Search for the cell housing the specified text and yield its [X, Y] center coordinate. 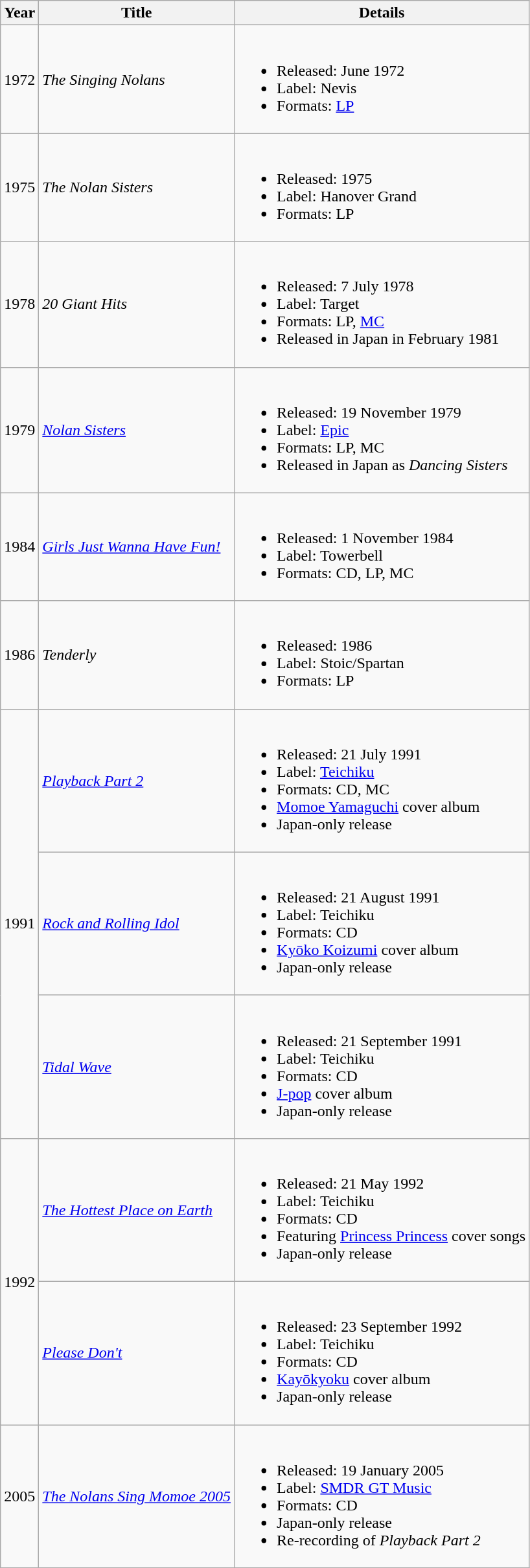
Released: 1975Label: Hanover GrandFormats: LP [382, 188]
The Nolans Sing Momoe 2005 [137, 1495]
Year [19, 13]
Released: 1 November 1984Label: TowerbellFormats: CD, LP, MC [382, 546]
Details [382, 13]
1984 [19, 546]
Released: 21 May 1992Label: TeichikuFormats: CDFeaturing Princess Princess cover songsJapan-only release [382, 1209]
Released: June 1972Label: NevisFormats: LP [382, 79]
20 Giant Hits [137, 304]
Rock and Rolling Idol [137, 923]
1978 [19, 304]
The Singing Nolans [137, 79]
The Nolan Sisters [137, 188]
Playback Part 2 [137, 781]
1979 [19, 430]
Nolan Sisters [137, 430]
Please Don't [137, 1353]
Tidal Wave [137, 1067]
Released: 21 August 1991Label: TeichikuFormats: CDKyōko Koizumi cover albumJapan-only release [382, 923]
Released: 19 November 1979Label: EpicFormats: LP, MCReleased in Japan as Dancing Sisters [382, 430]
1975 [19, 188]
Tenderly [137, 655]
Released: 23 September 1992Label: TeichikuFormats: CDKayōkyoku cover albumJapan-only release [382, 1353]
1972 [19, 79]
1992 [19, 1281]
2005 [19, 1495]
Released: 21 September 1991Label: TeichikuFormats: CDJ-pop cover albumJapan-only release [382, 1067]
Released: 21 July 1991Label: TeichikuFormats: CD, MCMomoe Yamaguchi cover albumJapan-only release [382, 781]
Released: 7 July 1978Label: TargetFormats: LP, MCReleased in Japan in February 1981 [382, 304]
Girls Just Wanna Have Fun! [137, 546]
Released: 19 January 2005Label: SMDR GT MusicFormats: CDJapan-only releaseRe-recording of Playback Part 2 [382, 1495]
The Hottest Place on Earth [137, 1209]
Title [137, 13]
1986 [19, 655]
1991 [19, 923]
Released: 1986Label: Stoic/SpartanFormats: LP [382, 655]
